Extract the [x, y] coordinate from the center of the cell holding the provided text.  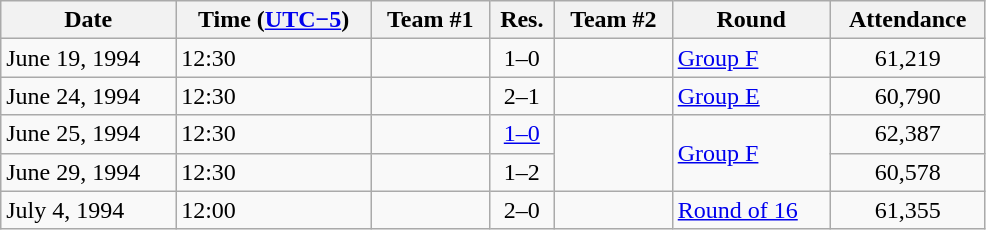
Attendance [908, 20]
Time (UTC−5) [274, 20]
61,355 [908, 210]
July 4, 1994 [88, 210]
June 25, 1994 [88, 134]
60,578 [908, 172]
Group E [751, 96]
Team #1 [430, 20]
Round [751, 20]
60,790 [908, 96]
Round of 16 [751, 210]
2–1 [522, 96]
62,387 [908, 134]
1–2 [522, 172]
12:00 [274, 210]
Date [88, 20]
Team #2 [614, 20]
61,219 [908, 58]
June 29, 1994 [88, 172]
June 24, 1994 [88, 96]
2–0 [522, 210]
Res. [522, 20]
June 19, 1994 [88, 58]
